Identify which cell holds the provided text, then report its (x, y) central coordinate. 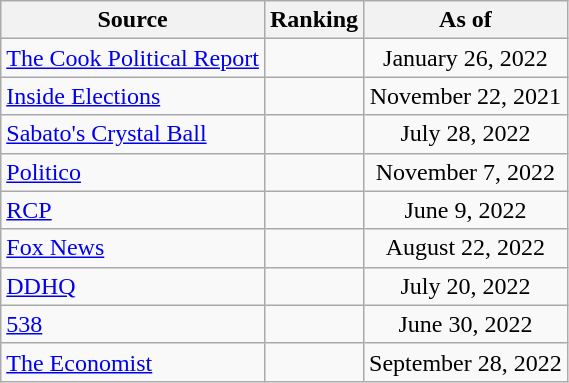
Sabato's Crystal Ball (133, 134)
September 28, 2022 (466, 362)
Inside Elections (133, 96)
The Economist (133, 362)
Source (133, 20)
July 20, 2022 (466, 286)
July 28, 2022 (466, 134)
June 30, 2022 (466, 324)
538 (133, 324)
Ranking (314, 20)
As of (466, 20)
June 9, 2022 (466, 210)
The Cook Political Report (133, 58)
November 7, 2022 (466, 172)
Fox News (133, 248)
RCP (133, 210)
August 22, 2022 (466, 248)
Politico (133, 172)
January 26, 2022 (466, 58)
DDHQ (133, 286)
November 22, 2021 (466, 96)
